For the text-containing cell, return its midpoint in [x, y] coordinate format. 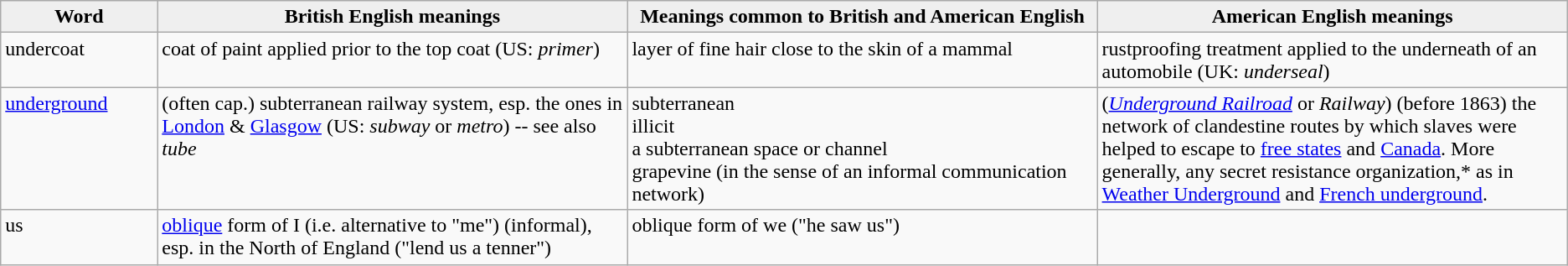
layer of fine hair close to the skin of a mammal [863, 60]
coat of paint applied prior to the top coat (US: primer) [392, 60]
rustproofing treatment applied to the underneath of an automobile (UK: underseal) [1332, 60]
us [79, 237]
oblique form of I (i.e. alternative to "me") (informal), esp. in the North of England ("lend us a tenner") [392, 237]
American English meanings [1332, 17]
undercoat [79, 60]
subterraneanillicita subterranean space or channelgrapevine (in the sense of an informal communication network) [863, 149]
oblique form of we ("he saw us") [863, 237]
Word [79, 17]
underground [79, 149]
(often cap.) subterranean railway system, esp. the ones in London & Glasgow (US: subway or metro) -- see also tube [392, 149]
British English meanings [392, 17]
Meanings common to British and American English [863, 17]
